Search for the cell housing the specified text and yield its (x, y) center coordinate. 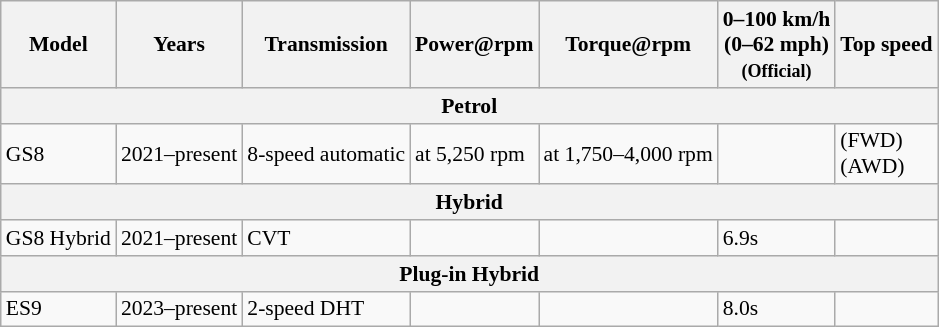
at 1,750–4,000 rpm (628, 154)
Power@rpm (474, 44)
GS8 (58, 154)
Torque@rpm (628, 44)
6.9s (776, 238)
Years (179, 44)
(FWD) (AWD) (886, 154)
Model (58, 44)
ES9 (58, 309)
Hybrid (470, 203)
8.0s (776, 309)
CVT (326, 238)
Petrol (470, 106)
0–100 km/h(0–62 mph)(Official) (776, 44)
2023–present (179, 309)
at 5,250 rpm (474, 154)
2-speed DHT (326, 309)
Transmission (326, 44)
8-speed automatic (326, 154)
Plug-in Hybrid (470, 274)
GS8 Hybrid (58, 238)
Top speed (886, 44)
